Determine the [X, Y] coordinate at the center of the cell enclosing the given text.  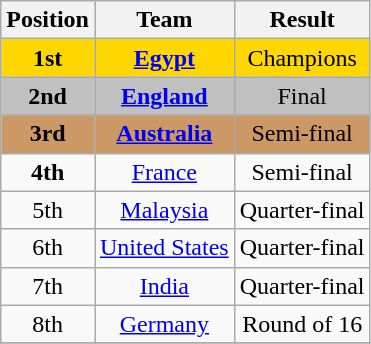
Team [164, 20]
1st [48, 58]
Egypt [164, 58]
7th [48, 286]
Malaysia [164, 210]
Position [48, 20]
5th [48, 210]
England [164, 96]
6th [48, 248]
Germany [164, 324]
Champions [302, 58]
Final [302, 96]
4th [48, 172]
Australia [164, 134]
2nd [48, 96]
United States [164, 248]
Round of 16 [302, 324]
France [164, 172]
3rd [48, 134]
8th [48, 324]
India [164, 286]
Result [302, 20]
